Determine the [X, Y] coordinate at the center of the cell enclosing the given text.  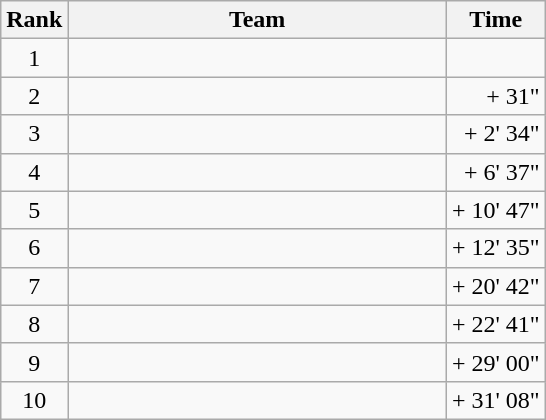
7 [34, 286]
+ 10' 47" [496, 210]
+ 6' 37" [496, 172]
9 [34, 362]
3 [34, 134]
8 [34, 324]
+ 12' 35" [496, 248]
+ 31" [496, 96]
5 [34, 210]
1 [34, 58]
+ 22' 41" [496, 324]
6 [34, 248]
2 [34, 96]
Rank [34, 20]
Team [258, 20]
+ 2' 34" [496, 134]
4 [34, 172]
+ 20' 42" [496, 286]
10 [34, 400]
Time [496, 20]
+ 31' 08" [496, 400]
+ 29' 00" [496, 362]
